Return the [X, Y] coordinate for the center point of the cell that contains the specified text.  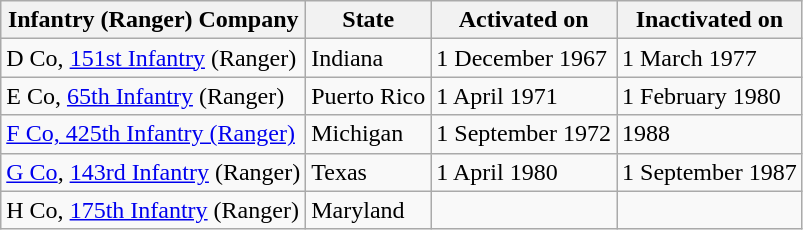
E Co, 65th Infantry (Ranger) [154, 96]
1 April 1971 [524, 96]
G Co, 143rd Infantry (Ranger) [154, 172]
D Co, 151st Infantry (Ranger) [154, 58]
1988 [709, 134]
1 April 1980 [524, 172]
State [368, 20]
1 March 1977 [709, 58]
1 September 1987 [709, 172]
1 February 1980 [709, 96]
Puerto Rico [368, 96]
Inactivated on [709, 20]
Indiana [368, 58]
F Co, 425th Infantry (Ranger) [154, 134]
1 December 1967 [524, 58]
1 September 1972 [524, 134]
Maryland [368, 210]
Activated on [524, 20]
Texas [368, 172]
H Co, 175th Infantry (Ranger) [154, 210]
Michigan [368, 134]
Infantry (Ranger) Company [154, 20]
